For the text-containing cell, return its midpoint in (X, Y) coordinate format. 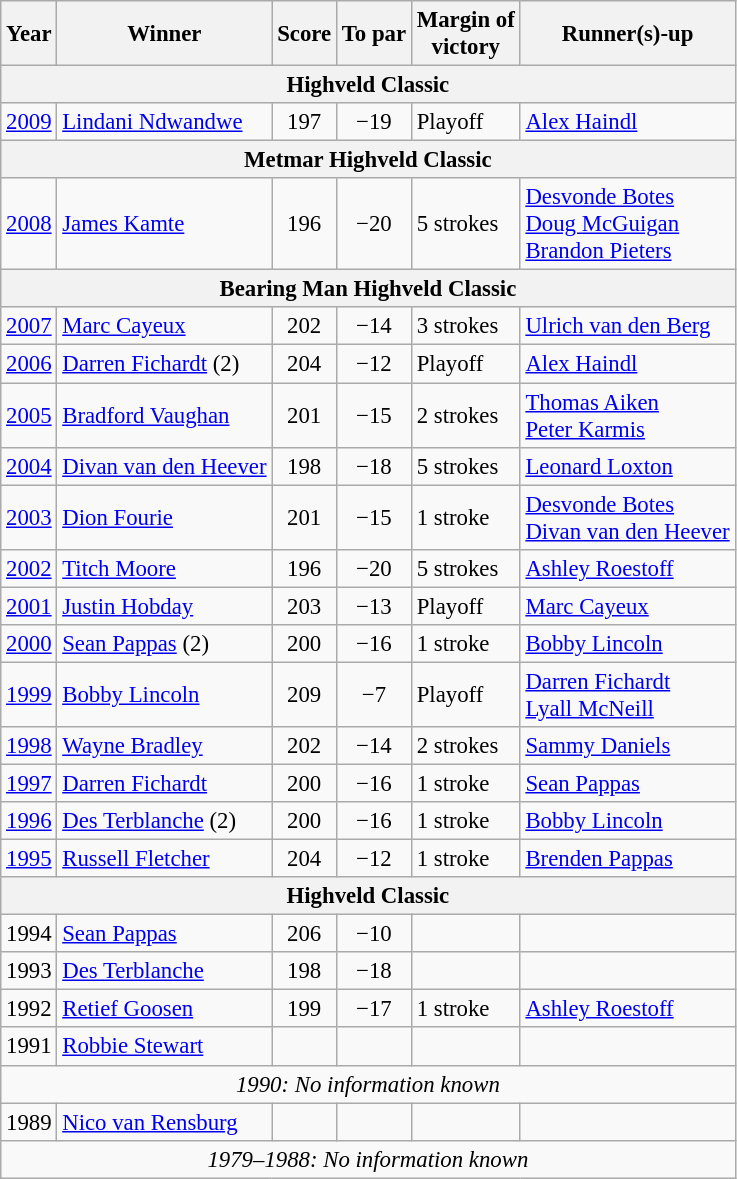
Score (304, 34)
1989 (29, 1122)
Ulrich van den Berg (628, 327)
1993 (29, 971)
2000 (29, 644)
Metmar Highveld Classic (368, 160)
2003 (29, 518)
Divan van den Heever (164, 466)
Justin Hobday (164, 606)
James Kamte (164, 224)
1999 (29, 694)
Leonard Loxton (628, 466)
Winner (164, 34)
Brenden Pappas (628, 859)
1997 (29, 783)
Titch Moore (164, 568)
1998 (29, 746)
Darren Fichardt (2) (164, 364)
1996 (29, 821)
Lindani Ndwandwe (164, 122)
Darren Fichardt (164, 783)
−7 (374, 694)
−10 (374, 934)
Des Terblanche (2) (164, 821)
1995 (29, 859)
197 (304, 122)
Darren Fichardt Lyall McNeill (628, 694)
1990: No information known (368, 1084)
1994 (29, 934)
Margin ofvictory (466, 34)
209 (304, 694)
Desvonde Botes Doug McGuigan Brandon Pieters (628, 224)
203 (304, 606)
Runner(s)-up (628, 34)
Retief Goosen (164, 1009)
2008 (29, 224)
Robbie Stewart (164, 1047)
−19 (374, 122)
2009 (29, 122)
206 (304, 934)
Wayne Bradley (164, 746)
−13 (374, 606)
2005 (29, 416)
199 (304, 1009)
2007 (29, 327)
Nico van Rensburg (164, 1122)
Bradford Vaughan (164, 416)
2006 (29, 364)
Des Terblanche (164, 971)
Dion Fourie (164, 518)
Year (29, 34)
Sammy Daniels (628, 746)
Bearing Man Highveld Classic (368, 289)
3 strokes (466, 327)
1991 (29, 1047)
−17 (374, 1009)
Thomas Aiken Peter Karmis (628, 416)
2002 (29, 568)
Sean Pappas (2) (164, 644)
Russell Fletcher (164, 859)
2001 (29, 606)
2004 (29, 466)
To par (374, 34)
1979–1988: No information known (368, 1159)
Desvonde Botes Divan van den Heever (628, 518)
1992 (29, 1009)
